Output the [x, y] coordinate of the center of the cell containing the given text.  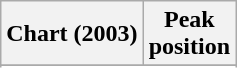
Peakposition [189, 34]
Chart (2003) [72, 34]
